Locate the cell with the specified text and output its [X, Y] center coordinate. 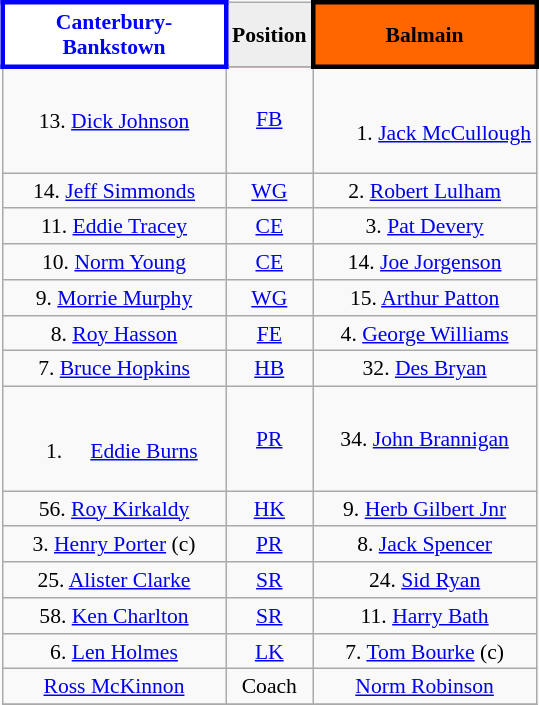
4. George Williams [424, 333]
25. Alister Clarke [114, 580]
11. Harry Bath [424, 616]
14. Jeff Simmonds [114, 191]
Jack McCullough [424, 120]
FE [270, 333]
HB [270, 369]
34. John Brannigan [424, 439]
13. Dick Johnson [114, 120]
8. Roy Hasson [114, 333]
Balmain [424, 35]
58. Ken Charlton [114, 616]
FB [270, 120]
56. Roy Kirkaldy [114, 509]
7. Tom Bourke (c) [424, 651]
6. Len Holmes [114, 651]
15. Arthur Patton [424, 298]
Ross McKinnon [114, 687]
11. Eddie Tracey [114, 226]
Canterbury-Bankstown [114, 35]
Norm Robinson [424, 687]
8. Jack Spencer [424, 544]
9. Morrie Murphy [114, 298]
9. Herb Gilbert Jnr [424, 509]
32. Des Bryan [424, 369]
LK [270, 651]
2. Robert Lulham [424, 191]
3. Pat Devery [424, 226]
3. Henry Porter (c) [114, 544]
7. Bruce Hopkins [114, 369]
HK [270, 509]
Position [270, 35]
Coach [270, 687]
14. Joe Jorgenson [424, 262]
24. Sid Ryan [424, 580]
10. Norm Young [114, 262]
Eddie Burns [114, 439]
